Return [x, y] of the center of cell containing provided text 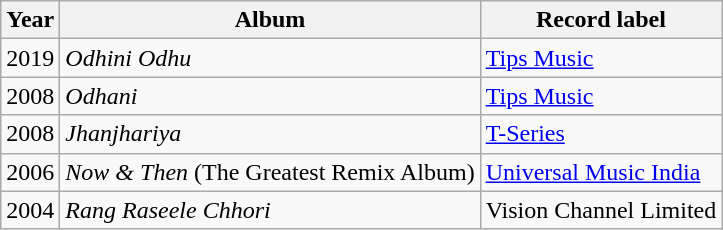
2006 [30, 172]
2004 [30, 210]
Record label [601, 20]
Vision Channel Limited [601, 210]
2019 [30, 58]
Now & Then (The Greatest Remix Album) [270, 172]
Album [270, 20]
Universal Music India [601, 172]
Jhanjhariya [270, 134]
T-Series [601, 134]
Year [30, 20]
Odhini Odhu [270, 58]
Odhani [270, 96]
Rang Raseele Chhori [270, 210]
